For the text-containing cell, return its midpoint in (X, Y) coordinate format. 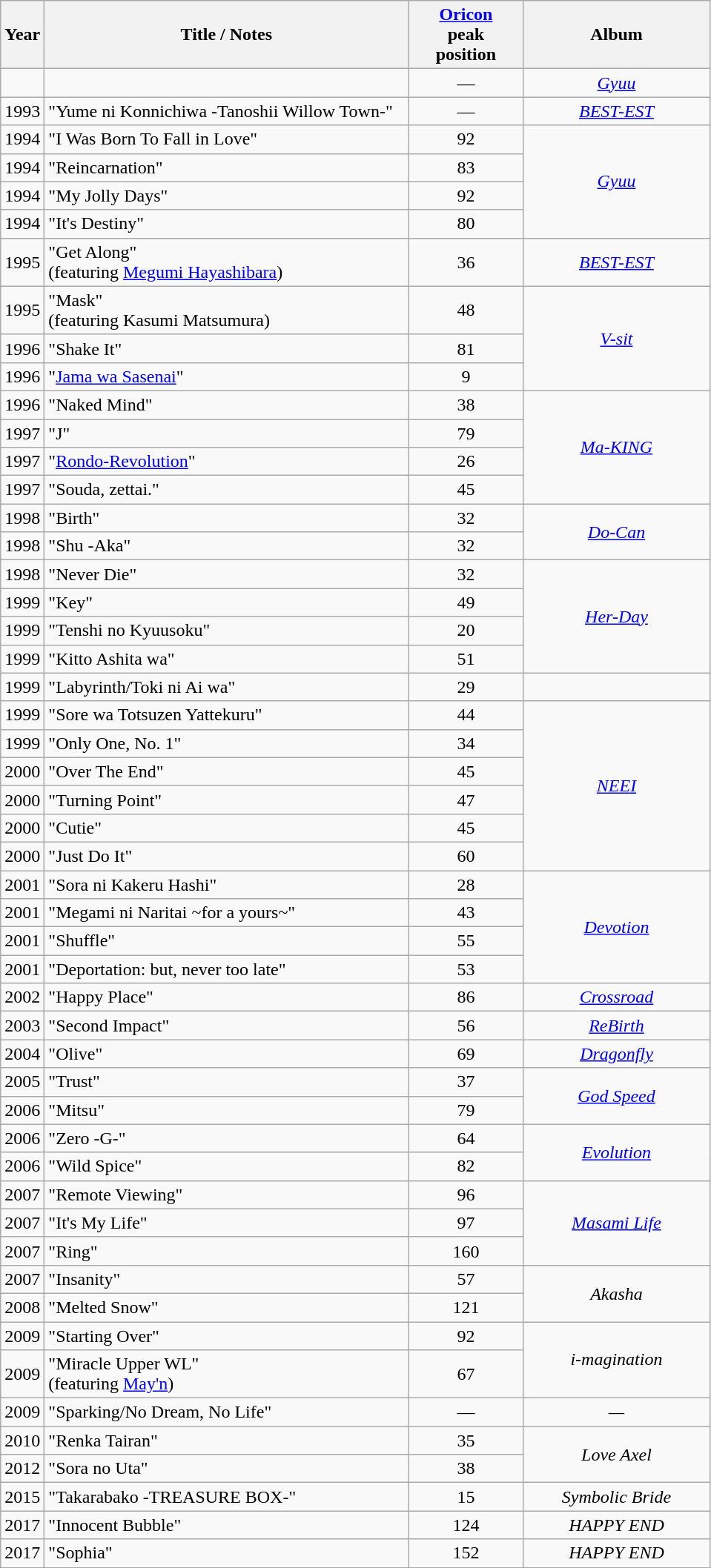
"J" (227, 433)
67 (466, 1374)
"Get Along"(featuring Megumi Hayashibara) (227, 262)
81 (466, 348)
"It's My Life" (227, 1223)
"Shu -Aka" (227, 546)
82 (466, 1166)
"I Was Born To Fall in Love" (227, 139)
"It's Destiny" (227, 224)
"Reincarnation" (227, 167)
69 (466, 1054)
God Speed (617, 1096)
57 (466, 1279)
"Just Do It" (227, 856)
"Kitto Ashita wa" (227, 659)
34 (466, 743)
"Naked Mind" (227, 405)
Symbolic Bride (617, 1497)
i-magination (617, 1361)
"Melted Snow" (227, 1307)
Her-Day (617, 617)
2002 (22, 997)
"Souda, zettai." (227, 490)
48 (466, 310)
Devotion (617, 926)
Oriconpeak position (466, 35)
"Shake It" (227, 348)
V-sit (617, 338)
Akasha (617, 1293)
2005 (22, 1082)
1993 (22, 111)
49 (466, 602)
"Megami ni Naritai ~for a yours~" (227, 913)
"Starting Over" (227, 1336)
"Mask"(featuring Kasumi Matsumura) (227, 310)
2010 (22, 1441)
"Takarabako -TREASURE BOX-" (227, 1497)
60 (466, 856)
"Sora ni Kakeru Hashi" (227, 884)
37 (466, 1082)
"Sore wa Totsuzen Yattekuru" (227, 715)
2008 (22, 1307)
43 (466, 913)
83 (466, 167)
"Over The End" (227, 771)
"Remote Viewing" (227, 1195)
Do-Can (617, 532)
"Turning Point" (227, 800)
47 (466, 800)
2012 (22, 1469)
"Sora no Uta" (227, 1469)
Love Axel (617, 1455)
"Jama wa Sasenai" (227, 376)
"Miracle Upper WL"(featuring May'n) (227, 1374)
64 (466, 1138)
"Only One, No. 1" (227, 743)
152 (466, 1553)
15 (466, 1497)
"My Jolly Days" (227, 196)
Ma-KING (617, 447)
"Innocent Bubble" (227, 1525)
"Insanity" (227, 1279)
"Wild Spice" (227, 1166)
36 (466, 262)
"Zero -G-" (227, 1138)
2003 (22, 1026)
"Tenshi no Kyuusoku" (227, 631)
"Key" (227, 602)
"Happy Place" (227, 997)
26 (466, 462)
"Ring" (227, 1251)
9 (466, 376)
44 (466, 715)
20 (466, 631)
56 (466, 1026)
"Cutie" (227, 828)
ReBirth (617, 1026)
"Sparking/No Dream, No Life" (227, 1412)
"Olive" (227, 1054)
"Trust" (227, 1082)
"Labyrinth/Toki ni Ai wa" (227, 687)
Evolution (617, 1152)
Dragonfly (617, 1054)
"Rondo-Revolution" (227, 462)
"Renka Tairan" (227, 1441)
Crossroad (617, 997)
Masami Life (617, 1223)
55 (466, 941)
35 (466, 1441)
"Sophia" (227, 1553)
160 (466, 1251)
"Never Die" (227, 574)
2015 (22, 1497)
Album (617, 35)
80 (466, 224)
86 (466, 997)
"Mitsu" (227, 1110)
28 (466, 884)
96 (466, 1195)
53 (466, 969)
Year (22, 35)
NEEI (617, 785)
124 (466, 1525)
"Shuffle" (227, 941)
"Yume ni Konnichiwa -Tanoshii Willow Town-" (227, 111)
2004 (22, 1054)
"Birth" (227, 518)
121 (466, 1307)
51 (466, 659)
29 (466, 687)
97 (466, 1223)
Title / Notes (227, 35)
"Deportation: but, never too late" (227, 969)
"Second Impact" (227, 1026)
